Return the (X, Y) coordinate for the center point of the cell that contains the specified text.  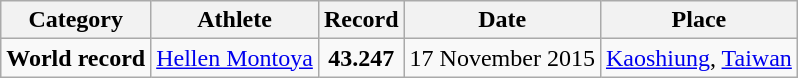
Athlete (235, 20)
Category (76, 20)
Date (502, 20)
Kaoshiung, Taiwan (698, 58)
Hellen Montoya (235, 58)
Record (361, 20)
17 November 2015 (502, 58)
Place (698, 20)
43.247 (361, 58)
World record (76, 58)
